Return the [X, Y] coordinate for the center point of the cell that contains the specified text.  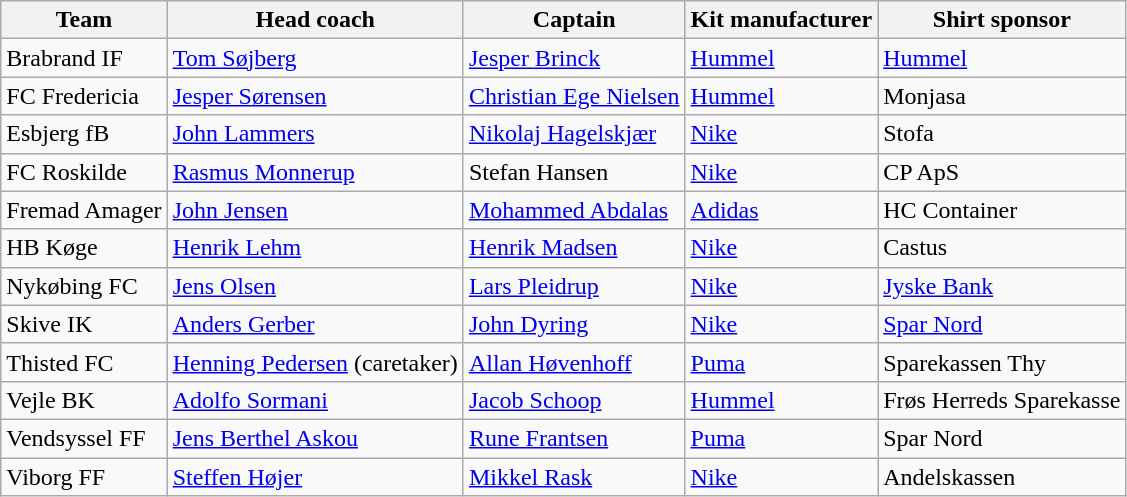
Adolfo Sormani [315, 400]
Brabrand IF [84, 58]
Lars Pleidrup [574, 286]
Henrik Lehm [315, 248]
John Dyring [574, 324]
Jacob Schoop [574, 400]
Captain [574, 20]
Vendsyssel FF [84, 438]
Kit manufacturer [782, 20]
Vejle BK [84, 400]
Jesper Brinck [574, 58]
Sparekassen Thy [1002, 362]
Frøs Herreds Sparekasse [1002, 400]
Anders Gerber [315, 324]
Allan Høvenhoff [574, 362]
Viborg FF [84, 477]
Henrik Madsen [574, 248]
FC Roskilde [84, 172]
FC Fredericia [84, 96]
Fremad Amager [84, 210]
Head coach [315, 20]
Monjasa [1002, 96]
Nikolaj Hagelskjær [574, 134]
HC Container [1002, 210]
Stofa [1002, 134]
Adidas [782, 210]
Jens Berthel Askou [315, 438]
Esbjerg fB [84, 134]
Stefan Hansen [574, 172]
Rasmus Monnerup [315, 172]
HB Køge [84, 248]
Shirt sponsor [1002, 20]
Castus [1002, 248]
CP ApS [1002, 172]
Rune Frantsen [574, 438]
Christian Ege Nielsen [574, 96]
Tom Søjberg [315, 58]
Nykøbing FC [84, 286]
Mikkel Rask [574, 477]
Jyske Bank [1002, 286]
John Jensen [315, 210]
Team [84, 20]
John Lammers [315, 134]
Andelskassen [1002, 477]
Henning Pedersen (caretaker) [315, 362]
Mohammed Abdalas [574, 210]
Jesper Sørensen [315, 96]
Skive IK [84, 324]
Jens Olsen [315, 286]
Thisted FC [84, 362]
Steffen Højer [315, 477]
